Determine the (x, y) coordinate at the center of the cell enclosing the given text.  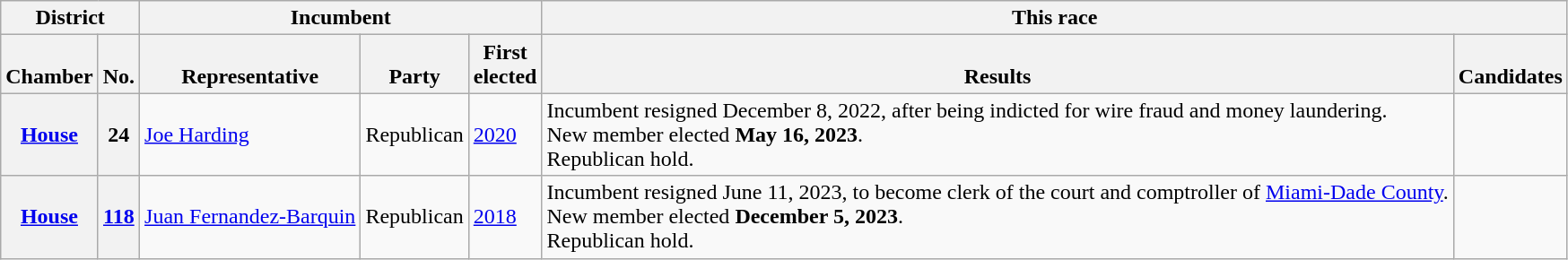
118 (118, 217)
No. (118, 65)
Incumbent (341, 18)
Results (997, 65)
Candidates (1511, 65)
District (70, 18)
Chamber (49, 65)
This race (1055, 18)
Party (414, 65)
Firstelected (505, 65)
2018 (505, 217)
Representative (250, 65)
24 (118, 134)
Joe Harding (250, 134)
Juan Fernandez-Barquin (250, 217)
2020 (505, 134)
Incumbent resigned December 8, 2022, after being indicted for wire fraud and money laundering.New member elected May 16, 2023.Republican hold. (997, 134)
